Scan for the cell matching the given text and deliver its (X, Y) coordinate at center. 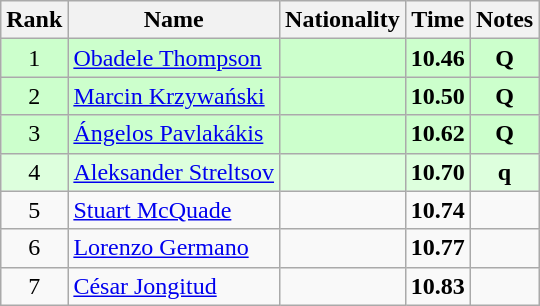
7 (34, 286)
Rank (34, 20)
10.70 (438, 172)
10.83 (438, 286)
2 (34, 96)
6 (34, 248)
Notes (504, 20)
10.74 (438, 210)
Stuart McQuade (174, 210)
Lorenzo Germano (174, 248)
Name (174, 20)
Obadele Thompson (174, 58)
Nationality (343, 20)
César Jongitud (174, 286)
10.46 (438, 58)
Time (438, 20)
Ángelos Pavlakákis (174, 134)
Marcin Krzywański (174, 96)
10.50 (438, 96)
3 (34, 134)
5 (34, 210)
1 (34, 58)
q (504, 172)
10.62 (438, 134)
4 (34, 172)
10.77 (438, 248)
Aleksander Streltsov (174, 172)
